From the cell containing the given text, extract its center point as (x, y) coordinate. 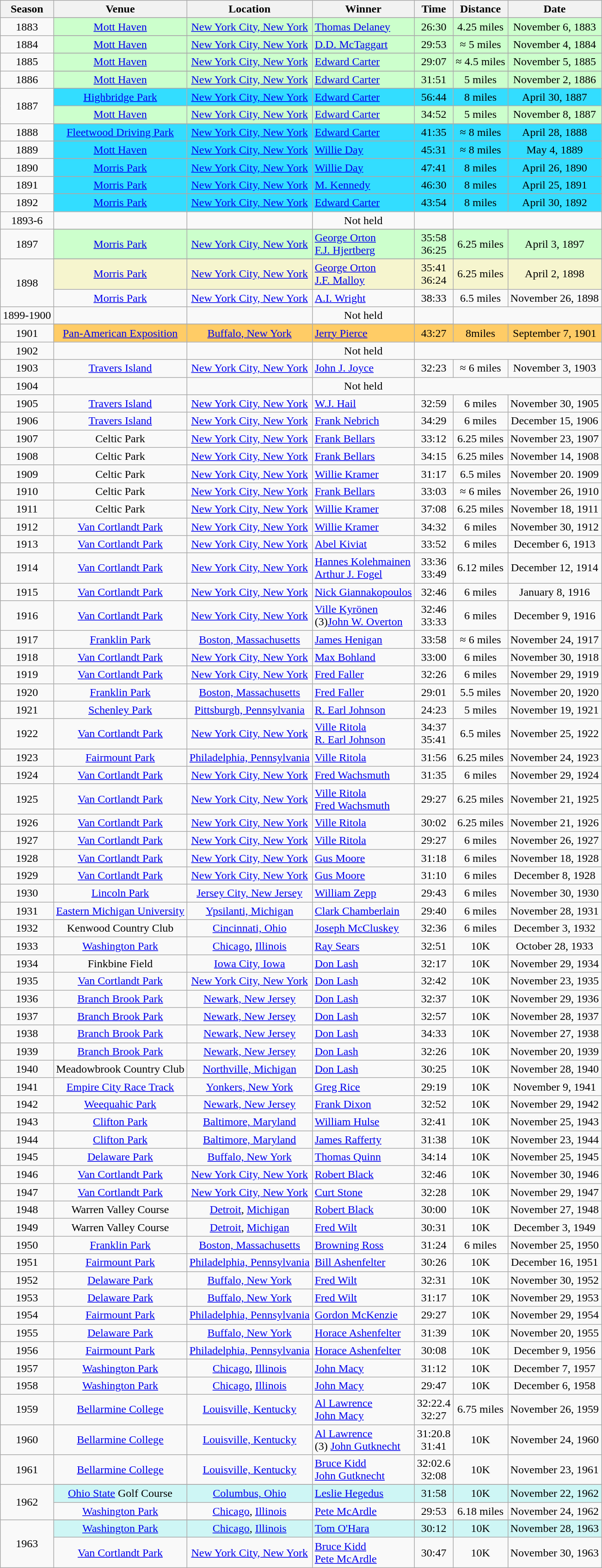
November 14, 1908 (554, 456)
26:30 (434, 27)
Columbus, Ohio (250, 1494)
6.12 miles (480, 568)
November 22, 1962 (554, 1494)
D.D. McTaggart (363, 44)
November 18, 1928 (554, 858)
Tom O'Hara (363, 1529)
Pittsburgh, Pennsylvania (250, 710)
29:40 (434, 911)
M. Kennedy (363, 185)
1950 (27, 1245)
Yonkers, New York (250, 1086)
33:03 (434, 491)
5.5 miles (480, 692)
November 23, 1961 (554, 1470)
Browning Ross (363, 1245)
December 16, 1951 (554, 1263)
Northville, Michigan (250, 1069)
November 28, 1940 (554, 1069)
Clark Chamberlain (363, 911)
W.J. Hail (363, 403)
1960 (27, 1439)
November 29, 1924 (554, 775)
1922 (27, 734)
Kenwood Country Club (120, 928)
November 20, 1939 (554, 1051)
November 30, 1912 (554, 526)
A.I. Wright (363, 298)
Thomas Quinn (363, 1157)
December 6, 1958 (554, 1385)
1948 (27, 1210)
Season (27, 9)
1901 (27, 333)
31:38 (434, 1139)
William Zepp (363, 893)
1885 (27, 62)
1936 (27, 999)
1929 (27, 876)
Gordon McKenzie (363, 1315)
1954 (27, 1315)
1907 (27, 439)
Ville Ritola Fred Wachsmuth (363, 799)
November 21, 1926 (554, 823)
1915 (27, 592)
≈ 4.5 miles (480, 62)
1919 (27, 675)
George Orton J.F. Malloy (363, 275)
May 4, 1889 (554, 150)
32:59 (434, 403)
1892 (27, 202)
31:51 (434, 79)
1886 (27, 79)
Ypsilanti, Michigan (250, 911)
Max Bohland (363, 657)
Jerry Pierce (363, 333)
November 19, 1921 (554, 710)
November 30, 1930 (554, 893)
Weequahic Park (120, 1104)
1908 (27, 456)
November 29, 1934 (554, 964)
38:33 (434, 298)
George Orton F.J. Hjertberg (363, 244)
Distance (480, 9)
R. Earl Johnson (363, 710)
1890 (27, 167)
Pan-American Exposition (120, 333)
1932 (27, 928)
1925 (27, 799)
1883 (27, 27)
1961 (27, 1470)
24:23 (434, 710)
Highbridge Park (120, 97)
November 29, 1953 (554, 1298)
33:3633:49 (434, 568)
James Henigan (363, 640)
29:43 (434, 893)
31:56 (434, 757)
30:25 (434, 1069)
Time (434, 9)
1923 (27, 757)
30:31 (434, 1227)
1934 (27, 964)
December 8, 1928 (554, 876)
November 9, 1941 (554, 1086)
December 3, 1949 (554, 1227)
31:20.831:41 (434, 1439)
30:47 (434, 1553)
29:19 (434, 1086)
30:02 (434, 823)
33:12 (434, 439)
32:42 (434, 981)
1949 (27, 1227)
November 5, 1885 (554, 62)
32:22.432:27 (434, 1409)
1943 (27, 1122)
34:52 (434, 115)
1937 (27, 1016)
45:31 (434, 150)
32:02.632:08 (434, 1470)
1917 (27, 640)
November 24, 1960 (554, 1439)
32:37 (434, 999)
29:47 (434, 1385)
32:17 (434, 964)
32:31 (434, 1280)
1946 (27, 1175)
34:37 35:41 (434, 734)
October 28, 1933 (554, 946)
December 15, 1906 (554, 421)
Eastern Michigan University (120, 911)
1899-1900 (27, 316)
John J. Joyce (363, 368)
32:51 (434, 946)
Jersey City, New Jersey (250, 893)
November 26, 1910 (554, 491)
Lincoln Park (120, 893)
April 30, 1892 (554, 202)
1891 (27, 185)
William Hulse (363, 1122)
Location (250, 9)
1963 (27, 1544)
43:54 (434, 202)
November 3, 1903 (554, 368)
November 4, 1884 (554, 44)
1928 (27, 858)
33:58 (434, 640)
November 20. 1909 (554, 474)
Date (554, 9)
Frank Nebrich (363, 421)
41:35 (434, 132)
November 28, 1937 (554, 1016)
November 25, 1950 (554, 1245)
Al Lawrence John Macy (363, 1409)
31:24 (434, 1245)
November 29, 1954 (554, 1315)
November 30, 1952 (554, 1280)
30:26 (434, 1263)
November 29, 1936 (554, 999)
Ville Ritola R. Earl Johnson (363, 734)
November 26, 1898 (554, 298)
Iowa City, Iowa (250, 964)
34:32 (434, 526)
1931 (27, 911)
1916 (27, 616)
November 29, 1919 (554, 675)
1945 (27, 1157)
31:35 (434, 775)
December 3, 1932 (554, 928)
29:07 (434, 62)
1947 (27, 1192)
46:30 (434, 185)
Greg Rice (363, 1086)
April 3, 1897 (554, 244)
Fleetwood Driving Park (120, 132)
1898 (27, 283)
1911 (27, 509)
1889 (27, 150)
32:41 (434, 1122)
Joseph McCluskey (363, 928)
James Rafferty (363, 1139)
30:00 (434, 1210)
December 7, 1957 (554, 1368)
December 9, 1956 (554, 1350)
1930 (27, 893)
December 6, 1913 (554, 544)
29:01 (434, 692)
November 26, 1927 (554, 840)
6.75 miles (480, 1409)
1893-6 (27, 220)
November 25, 1943 (554, 1122)
1958 (27, 1385)
1884 (27, 44)
1918 (27, 657)
November 23, 1935 (554, 981)
Winner (363, 9)
November 24, 1917 (554, 640)
April 28, 1888 (554, 132)
Meadowbrook Country Club (120, 1069)
33:52 (434, 544)
1887 (27, 106)
September 7, 1901 (554, 333)
December 9, 1916 (554, 616)
1957 (27, 1368)
1902 (27, 351)
Venue (120, 9)
January 8, 1916 (554, 592)
November 6, 1883 (554, 27)
Bruce Kidd Pete McArdle (363, 1553)
1944 (27, 1139)
Empire City Race Track (120, 1086)
1959 (27, 1409)
1935 (27, 981)
8miles (480, 333)
1955 (27, 1333)
43:27 (434, 333)
35:41 36:24 (434, 275)
1921 (27, 710)
April 30, 1887 (554, 97)
6.18 miles (480, 1511)
April 2, 1898 (554, 275)
Ray Sears (363, 946)
31:18 (434, 858)
November 30, 1905 (554, 403)
Leslie Hegedus (363, 1494)
November 26, 1959 (554, 1409)
31:58 (434, 1494)
1897 (27, 244)
November 2, 1886 (554, 79)
Pete McArdle (363, 1511)
Ville Kyrönen (3)John W. Overton (363, 616)
Bill Ashenfelter (363, 1263)
November 30, 1946 (554, 1175)
32:23 (434, 368)
April 26, 1890 (554, 167)
1933 (27, 946)
Ohio State Golf Course (120, 1494)
Nick Giannakopoulos (363, 592)
November 23, 1944 (554, 1139)
1920 (27, 692)
30:08 (434, 1350)
November 27, 1948 (554, 1210)
37:08 (434, 509)
1914 (27, 568)
Al Lawrence (3) John Gutknecht (363, 1439)
November 25, 1922 (554, 734)
1912 (27, 526)
Fred Wachsmuth (363, 775)
1942 (27, 1104)
November 18, 1911 (554, 509)
35:58 36:25 (434, 244)
32:28 (434, 1192)
34:33 (434, 1034)
1962 (27, 1502)
47:41 (434, 167)
34:15 (434, 456)
November 29, 1942 (554, 1104)
Thomas Delaney (363, 27)
34:29 (434, 421)
1913 (27, 544)
Finkbine Field (120, 964)
1903 (27, 368)
November 28, 1963 (554, 1529)
32:4633:33 (434, 616)
November 21, 1925 (554, 799)
1904 (27, 386)
November 30, 1918 (554, 657)
1940 (27, 1069)
1906 (27, 421)
November 28, 1931 (554, 911)
November 8, 1887 (554, 115)
November 30, 1963 (554, 1553)
1924 (27, 775)
31:10 (434, 876)
1905 (27, 403)
32:52 (434, 1104)
November 24, 1923 (554, 757)
32:36 (434, 928)
November 24, 1962 (554, 1511)
Cincinnati, Ohio (250, 928)
1909 (27, 474)
Schenley Park (120, 710)
34:14 (434, 1157)
1939 (27, 1051)
30:12 (434, 1529)
1952 (27, 1280)
December 12, 1914 (554, 568)
Abel Kiviat (363, 544)
November 25, 1945 (554, 1157)
33:00 (434, 657)
April 25, 1891 (554, 185)
1951 (27, 1263)
1927 (27, 840)
November 20, 1920 (554, 692)
November 20, 1955 (554, 1333)
31:12 (434, 1368)
Bruce Kidd John Gutknecht (363, 1470)
November 27, 1938 (554, 1034)
November 29, 1947 (554, 1192)
Curt Stone (363, 1192)
4.25 miles (480, 27)
1953 (27, 1298)
November 23, 1907 (554, 439)
1888 (27, 132)
Hannes KolehmainenArthur J. Fogel (363, 568)
1910 (27, 491)
56:44 (434, 97)
1941 (27, 1086)
Frank Dixon (363, 1104)
31:39 (434, 1333)
1926 (27, 823)
1938 (27, 1034)
32:57 (434, 1016)
≈ 5 miles (480, 44)
1956 (27, 1350)
